From the cell containing the given text, extract its center point as [x, y] coordinate. 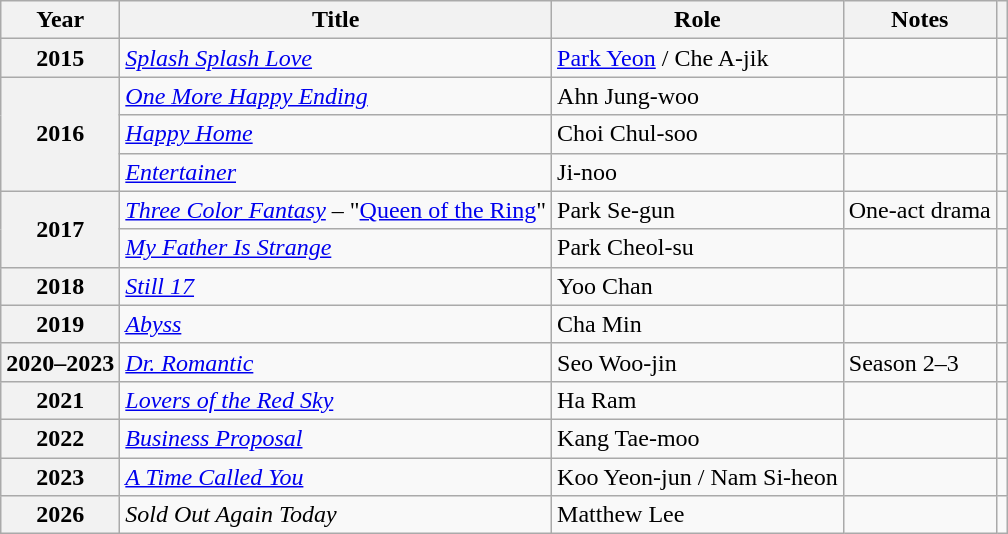
Ahn Jung-woo [698, 96]
Abyss [336, 324]
Ji-noo [698, 172]
Seo Woo-jin [698, 362]
2016 [60, 134]
2023 [60, 477]
Title [336, 20]
Business Proposal [336, 438]
My Father Is Strange [336, 248]
Ha Ram [698, 400]
Koo Yeon-jun / Nam Si-heon [698, 477]
Splash Splash Love [336, 58]
2019 [60, 324]
Entertainer [336, 172]
Year [60, 20]
Role [698, 20]
Three Color Fantasy – "Queen of the Ring" [336, 210]
Cha Min [698, 324]
2022 [60, 438]
One-act drama [920, 210]
2021 [60, 400]
One More Happy Ending [336, 96]
Choi Chul-soo [698, 134]
2018 [60, 286]
Happy Home [336, 134]
Kang Tae-moo [698, 438]
Lovers of the Red Sky [336, 400]
Notes [920, 20]
Dr. Romantic [336, 362]
Park Yeon / Che A-jik [698, 58]
2020–2023 [60, 362]
2017 [60, 229]
Sold Out Again Today [336, 515]
Season 2–3 [920, 362]
Park Se-gun [698, 210]
Still 17 [336, 286]
A Time Called You [336, 477]
Yoo Chan [698, 286]
Park Cheol-su [698, 248]
Matthew Lee [698, 515]
2026 [60, 515]
2015 [60, 58]
